Search for the cell housing the specified text and yield its (x, y) center coordinate. 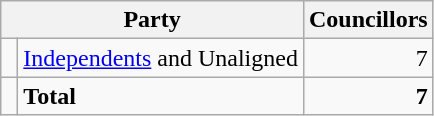
Independents and Unaligned (161, 58)
Councillors (368, 20)
Total (161, 96)
Party (152, 20)
